For the text-containing cell, return its midpoint in [X, Y] coordinate format. 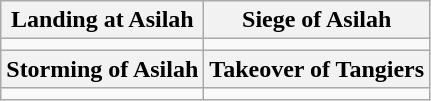
Landing at Asilah [102, 20]
Takeover of Tangiers [317, 69]
Siege of Asilah [317, 20]
Storming of Asilah [102, 69]
